For the text-containing cell, return its midpoint in (x, y) coordinate format. 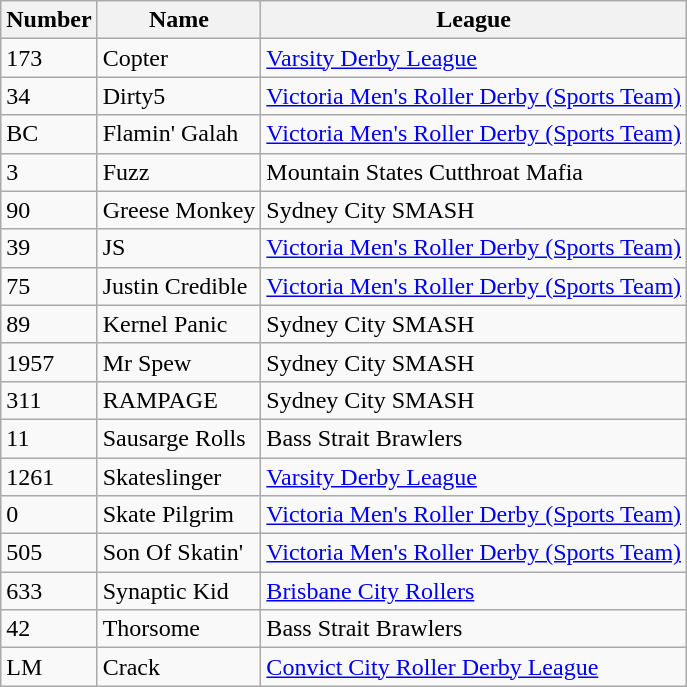
Justin Credible (179, 286)
75 (49, 286)
Sausarge Rolls (179, 438)
Synaptic Kid (179, 591)
Crack (179, 667)
BC (49, 134)
0 (49, 515)
1957 (49, 362)
3 (49, 172)
Son Of Skatin' (179, 553)
Name (179, 20)
633 (49, 591)
JS (179, 248)
Mountain States Cutthroat Mafia (474, 172)
311 (49, 400)
Skateslinger (179, 477)
LM (49, 667)
Thorsome (179, 629)
505 (49, 553)
Flamin' Galah (179, 134)
Mr Spew (179, 362)
90 (49, 210)
Kernel Panic (179, 324)
Greese Monkey (179, 210)
42 (49, 629)
Number (49, 20)
34 (49, 96)
Brisbane City Rollers (474, 591)
Convict City Roller Derby League (474, 667)
Dirty5 (179, 96)
RAMPAGE (179, 400)
89 (49, 324)
39 (49, 248)
Skate Pilgrim (179, 515)
Fuzz (179, 172)
1261 (49, 477)
173 (49, 58)
League (474, 20)
11 (49, 438)
Copter (179, 58)
